For the text-containing cell, return its midpoint in [x, y] coordinate format. 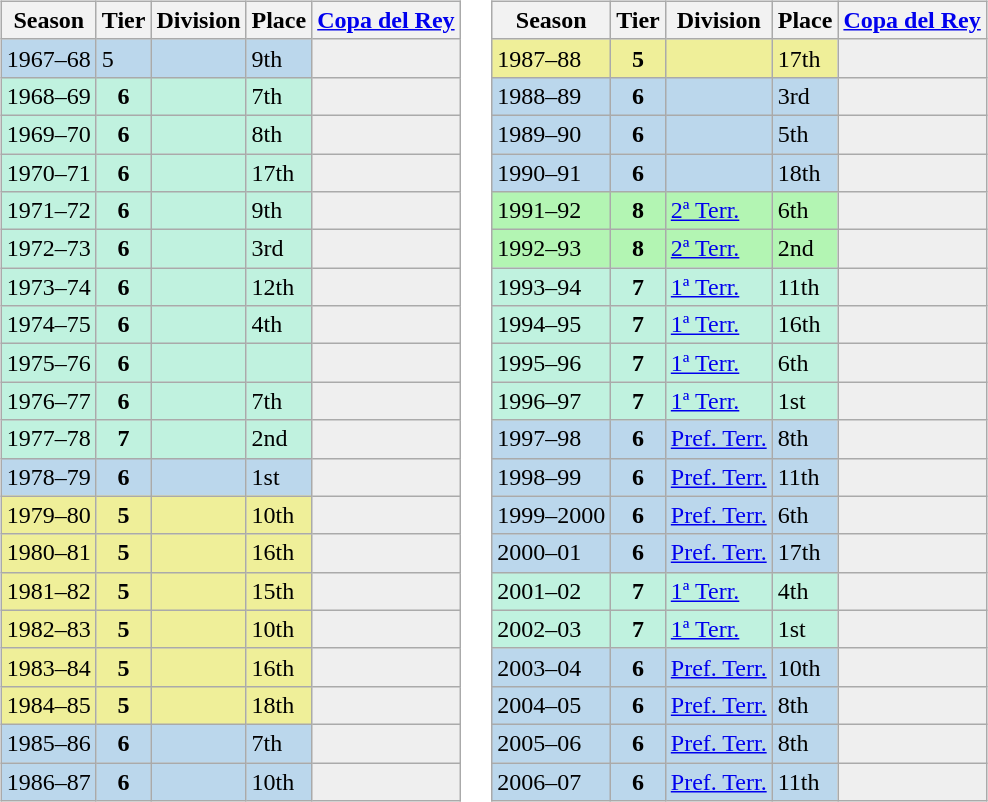
1974–75 [48, 325]
1979–80 [48, 515]
1971–72 [48, 211]
1987–88 [552, 58]
2005–06 [552, 743]
1968–69 [48, 96]
1967–68 [48, 58]
1975–76 [48, 363]
1973–74 [48, 287]
1988–89 [552, 96]
1978–79 [48, 477]
1989–90 [552, 134]
1998–99 [552, 477]
1997–98 [552, 439]
1981–82 [48, 591]
2002–03 [552, 629]
2001–02 [552, 591]
1976–77 [48, 401]
1999–2000 [552, 515]
1994–95 [552, 325]
1986–87 [48, 781]
1985–86 [48, 743]
2000–01 [552, 553]
1995–96 [552, 363]
1991–92 [552, 211]
1970–71 [48, 173]
2006–07 [552, 781]
12th [279, 287]
1977–78 [48, 439]
1982–83 [48, 629]
1972–73 [48, 249]
1980–81 [48, 553]
2003–04 [552, 667]
1984–85 [48, 705]
1983–84 [48, 667]
15th [279, 591]
1990–91 [552, 173]
1993–94 [552, 287]
2004–05 [552, 705]
1992–93 [552, 249]
1996–97 [552, 401]
1969–70 [48, 134]
5th [805, 134]
